For the text-containing cell, return its midpoint in (X, Y) coordinate format. 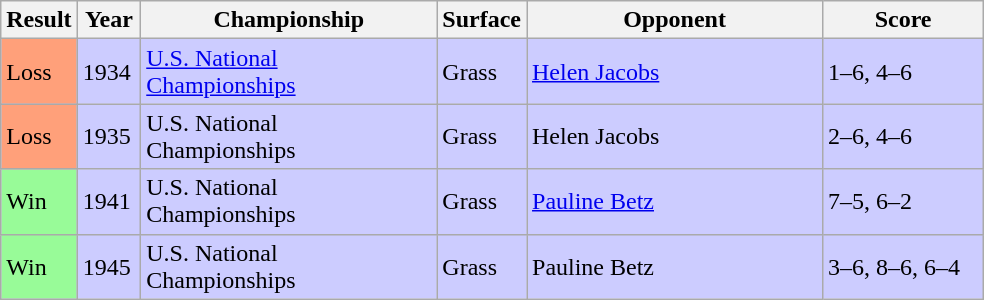
Score (904, 20)
2–6, 4–6 (904, 136)
1–6, 4–6 (904, 72)
Result (39, 20)
3–6, 8–6, 6–4 (904, 266)
1934 (109, 72)
Opponent (674, 20)
1941 (109, 202)
Surface (482, 20)
1935 (109, 136)
Championship (289, 20)
Year (109, 20)
7–5, 6–2 (904, 202)
1945 (109, 266)
